Extract the [x, y] coordinate from the center of the cell holding the provided text.  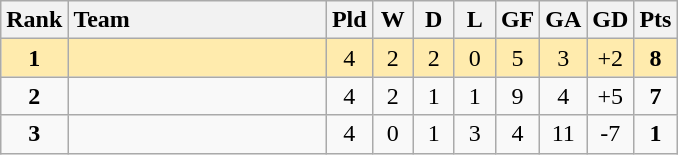
Pts [656, 20]
7 [656, 96]
8 [656, 58]
-7 [610, 134]
9 [517, 96]
D [434, 20]
GD [610, 20]
Team [198, 20]
L [474, 20]
+5 [610, 96]
GA [564, 20]
+2 [610, 58]
Rank [34, 20]
GF [517, 20]
Pld [349, 20]
11 [564, 134]
5 [517, 58]
W [392, 20]
